Return [X, Y] of the center of cell containing provided text 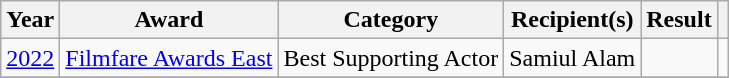
Best Supporting Actor [391, 58]
Year [30, 20]
Category [391, 20]
Award [169, 20]
Recipient(s) [572, 20]
Samiul Alam [572, 58]
Result [679, 20]
Filmfare Awards East [169, 58]
2022 [30, 58]
